Pinpoint the cell where the given text exists, returning its (X, Y) midpoint coordinate. 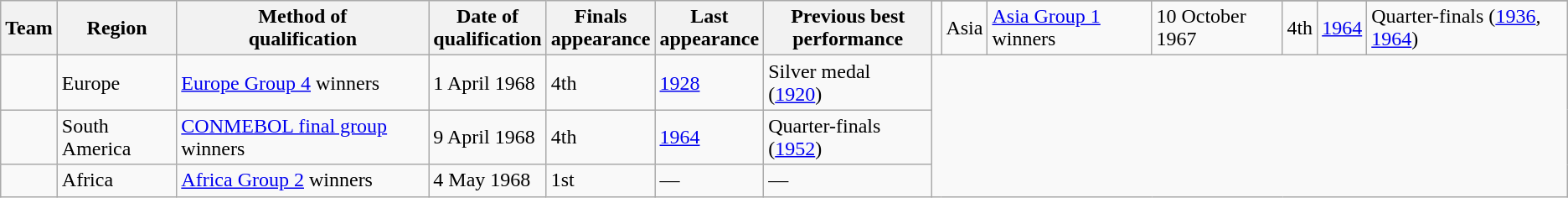
CONMEBOL final group winners (303, 138)
Asia Group 1 winners (1070, 29)
10 October 1967 (1217, 29)
Region (117, 29)
Africa (117, 180)
Method ofqualification (303, 29)
Silver medal (1920) (848, 82)
1 April 1968 (487, 82)
Finalsappearance (601, 29)
Europe Group 4 winners (303, 82)
Asia (965, 29)
Africa Group 2 winners (303, 180)
4 May 1968 (487, 180)
Previous bestperformance (848, 29)
9 April 1968 (487, 138)
South America (117, 138)
Team (29, 29)
Quarter-finals (1936, 1964) (1467, 29)
Date ofqualification (487, 29)
1928 (709, 82)
Lastappearance (709, 29)
Quarter-finals (1952) (848, 138)
1st (601, 180)
Europe (117, 82)
